Scan for the cell matching the given text and deliver its (x, y) coordinate at center. 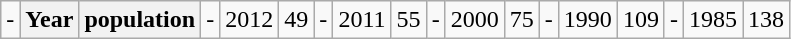
population (140, 20)
49 (296, 20)
138 (766, 20)
1990 (588, 20)
Year (50, 20)
109 (640, 20)
2012 (250, 20)
1985 (714, 20)
75 (522, 20)
2000 (474, 20)
55 (408, 20)
2011 (362, 20)
